Search for the cell housing the specified text and yield its [X, Y] center coordinate. 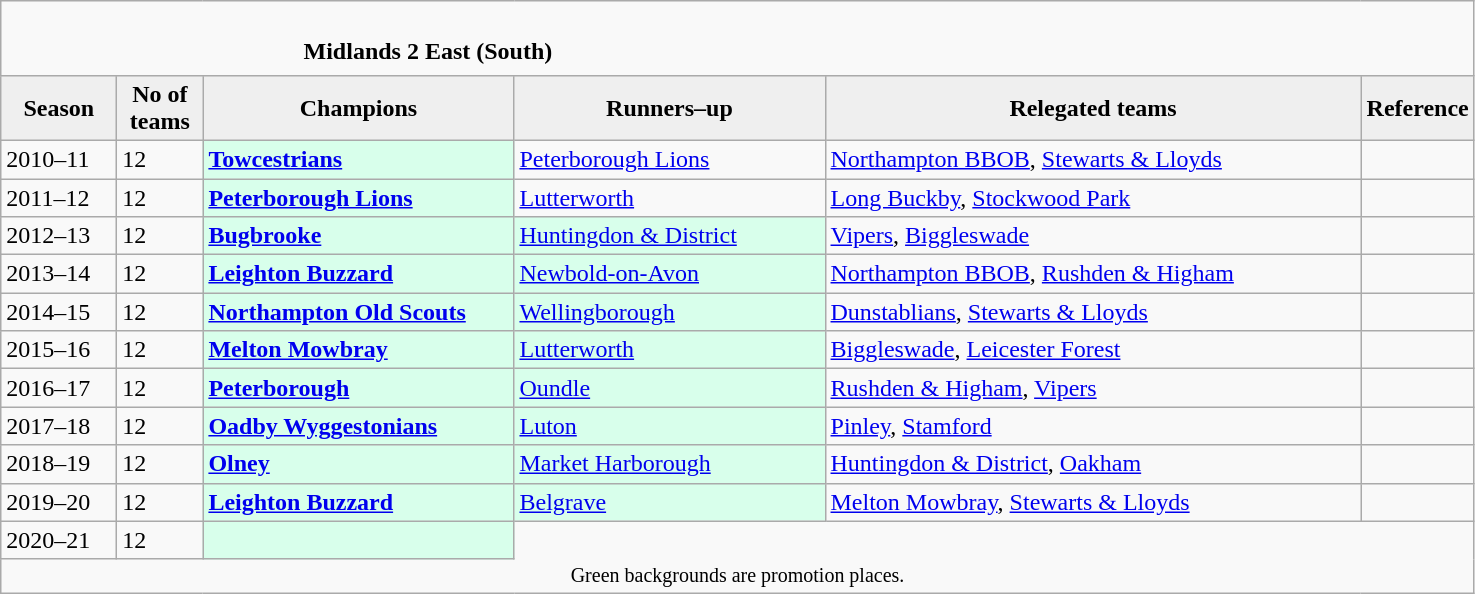
2016–17 [59, 388]
Oundle [670, 388]
Dunstablians, Stewarts & Lloyds [1093, 312]
Northampton BBOB, Stewarts & Lloyds [1093, 159]
Long Buckby, Stockwood Park [1093, 197]
2012–13 [59, 236]
Belgrave [670, 502]
Bugbrooke [358, 236]
2017–18 [59, 426]
Newbold-on-Avon [670, 274]
Peterborough [358, 388]
Market Harborough [670, 464]
Olney [358, 464]
2011–12 [59, 197]
No of teams [160, 108]
Luton [670, 426]
Oadby Wyggestonians [358, 426]
Relegated teams [1093, 108]
Runners–up [670, 108]
2020–21 [59, 540]
Biggleswade, Leicester Forest [1093, 350]
2018–19 [59, 464]
2015–16 [59, 350]
2010–11 [59, 159]
Melton Mowbray, Stewarts & Lloyds [1093, 502]
Rushden & Higham, Vipers [1093, 388]
Green backgrounds are promotion places. [738, 576]
2013–14 [59, 274]
Huntingdon & District [670, 236]
Champions [358, 108]
Northampton Old Scouts [358, 312]
2014–15 [59, 312]
Melton Mowbray [358, 350]
Huntingdon & District, Oakham [1093, 464]
Pinley, Stamford [1093, 426]
Wellingborough [670, 312]
Vipers, Biggleswade [1093, 236]
Reference [1418, 108]
Towcestrians [358, 159]
Northampton BBOB, Rushden & Higham [1093, 274]
Season [59, 108]
2019–20 [59, 502]
